Extract the (x, y) coordinate from the center of the cell holding the provided text.  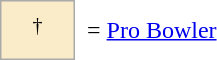
† (38, 30)
